Identify which cell holds the provided text, then report its (x, y) central coordinate. 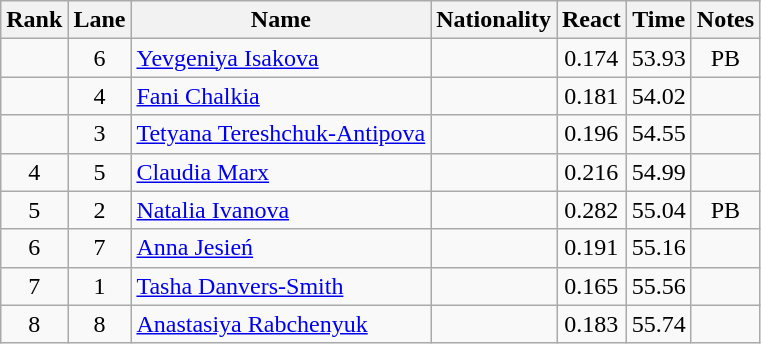
55.16 (658, 248)
Anna Jesień (281, 248)
54.99 (658, 172)
0.282 (591, 210)
55.56 (658, 286)
54.55 (658, 134)
Notes (725, 20)
Fani Chalkia (281, 96)
54.02 (658, 96)
Rank (34, 20)
Tetyana Tereshchuk-Antipova (281, 134)
Name (281, 20)
Anastasiya Rabchenyuk (281, 324)
Nationality (494, 20)
Tasha Danvers-Smith (281, 286)
2 (100, 210)
Yevgeniya Isakova (281, 58)
55.04 (658, 210)
Claudia Marx (281, 172)
0.181 (591, 96)
React (591, 20)
55.74 (658, 324)
0.183 (591, 324)
0.165 (591, 286)
1 (100, 286)
Lane (100, 20)
3 (100, 134)
Time (658, 20)
53.93 (658, 58)
0.196 (591, 134)
0.174 (591, 58)
0.191 (591, 248)
0.216 (591, 172)
Natalia Ivanova (281, 210)
